For the text-containing cell, return its midpoint in [x, y] coordinate format. 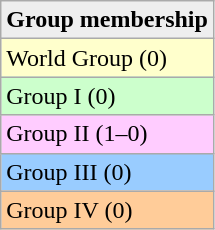
Group III (0) [108, 172]
Group I (0) [108, 96]
World Group (0) [108, 58]
Group membership [108, 20]
Group IV (0) [108, 210]
Group II (1–0) [108, 134]
